Determine the [X, Y] coordinate at the center of the cell enclosing the given text.  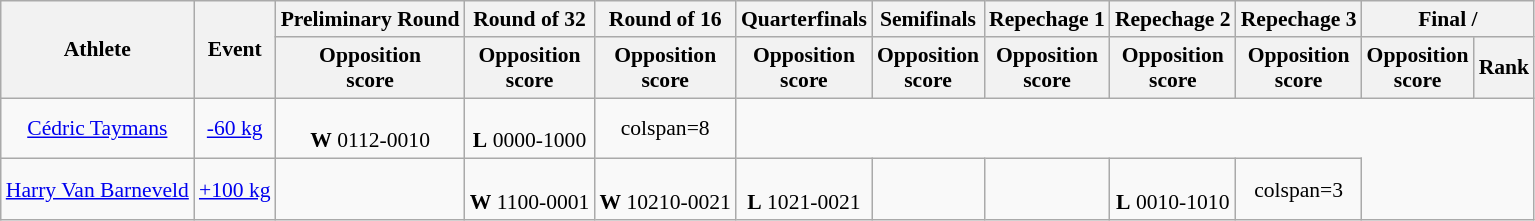
Quarterfinals [804, 19]
colspan=3 [1299, 190]
L 1021-0021 [804, 190]
W 0112-0010 [370, 128]
Rank [1504, 68]
L 0010-1010 [1173, 190]
Repechage 3 [1299, 19]
L 0000-1000 [530, 128]
Round of 16 [664, 19]
-60 kg [235, 128]
colspan=8 [664, 128]
+100 kg [235, 190]
Athlete [98, 50]
Repechage 1 [1047, 19]
Cédric Taymans [98, 128]
W 1100-0001 [530, 190]
Event [235, 50]
Preliminary Round [370, 19]
Harry Van Barneveld [98, 190]
Round of 32 [530, 19]
W 10210-0021 [664, 190]
Repechage 2 [1173, 19]
Final / [1448, 19]
Semifinals [928, 19]
